Pinpoint the cell where the given text exists, returning its (x, y) midpoint coordinate. 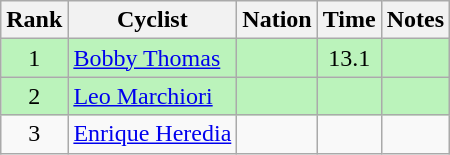
Bobby Thomas (152, 58)
2 (34, 96)
Time (349, 20)
Leo Marchiori (152, 96)
3 (34, 134)
Notes (415, 20)
Cyclist (152, 20)
Enrique Heredia (152, 134)
Rank (34, 20)
Nation (277, 20)
13.1 (349, 58)
1 (34, 58)
